Output the (x, y) coordinate of the center of the cell containing the given text.  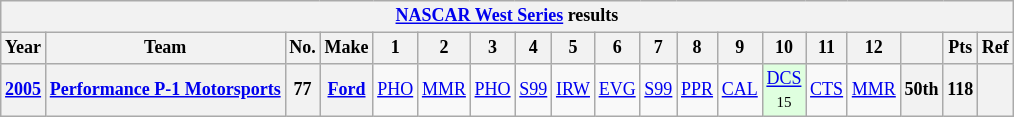
77 (302, 90)
EVG (617, 90)
11 (827, 48)
9 (740, 48)
Year (24, 48)
Performance P-1 Motorsports (165, 90)
Make (346, 48)
5 (574, 48)
CAL (740, 90)
6 (617, 48)
12 (874, 48)
NASCAR West Series results (507, 16)
7 (658, 48)
CTS (827, 90)
PPR (698, 90)
2 (444, 48)
Team (165, 48)
IRW (574, 90)
2005 (24, 90)
3 (492, 48)
50th (922, 90)
118 (960, 90)
Ref (996, 48)
1 (396, 48)
8 (698, 48)
10 (784, 48)
Ford (346, 90)
No. (302, 48)
Pts (960, 48)
4 (534, 48)
DCS15 (784, 90)
